Determine the (X, Y) coordinate at the center of the cell enclosing the given text.  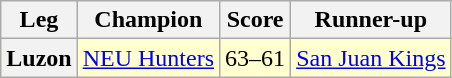
63–61 (256, 58)
Luzon (39, 58)
San Juan Kings (371, 58)
NEU Hunters (148, 58)
Score (256, 20)
Leg (39, 20)
Champion (148, 20)
Runner-up (371, 20)
